For the text-containing cell, return its midpoint in (x, y) coordinate format. 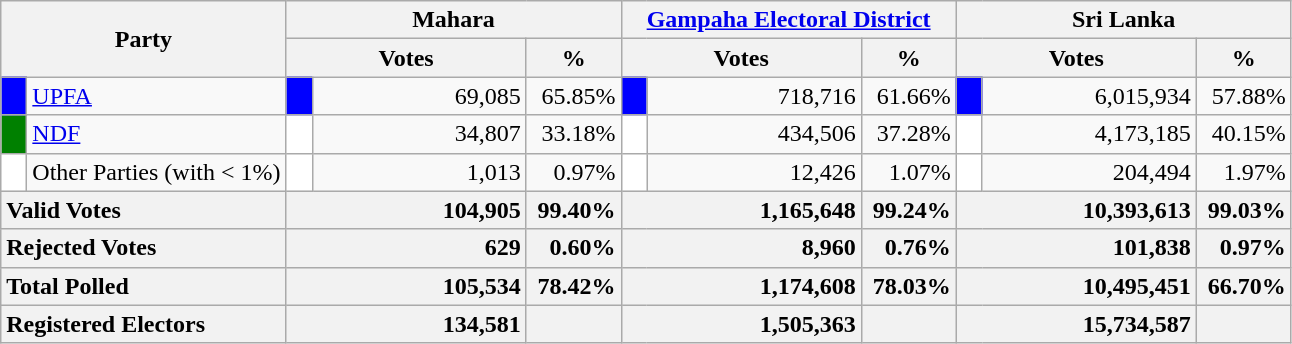
99.24% (908, 210)
204,494 (1089, 172)
10,495,451 (1076, 286)
12,426 (754, 172)
40.15% (1244, 134)
69,085 (419, 96)
Other Parties (with < 1%) (156, 172)
Sri Lanka (1124, 20)
134,581 (406, 324)
0.60% (574, 248)
Valid Votes (144, 210)
UPFA (156, 96)
1.07% (908, 172)
61.66% (908, 96)
66.70% (1244, 286)
57.88% (1244, 96)
1,505,363 (741, 324)
78.03% (908, 286)
101,838 (1076, 248)
Mahara (454, 20)
Total Polled (144, 286)
65.85% (574, 96)
15,734,587 (1076, 324)
8,960 (741, 248)
1.97% (1244, 172)
99.40% (574, 210)
104,905 (406, 210)
0.76% (908, 248)
37.28% (908, 134)
Gampaha Electoral District (788, 20)
33.18% (574, 134)
NDF (156, 134)
629 (406, 248)
434,506 (754, 134)
78.42% (574, 286)
34,807 (419, 134)
105,534 (406, 286)
99.03% (1244, 210)
4,173,185 (1089, 134)
1,013 (419, 172)
1,174,608 (741, 286)
718,716 (754, 96)
10,393,613 (1076, 210)
Party (144, 39)
6,015,934 (1089, 96)
1,165,648 (741, 210)
Registered Electors (144, 324)
Rejected Votes (144, 248)
